Identify which cell holds the provided text, then report its [x, y] central coordinate. 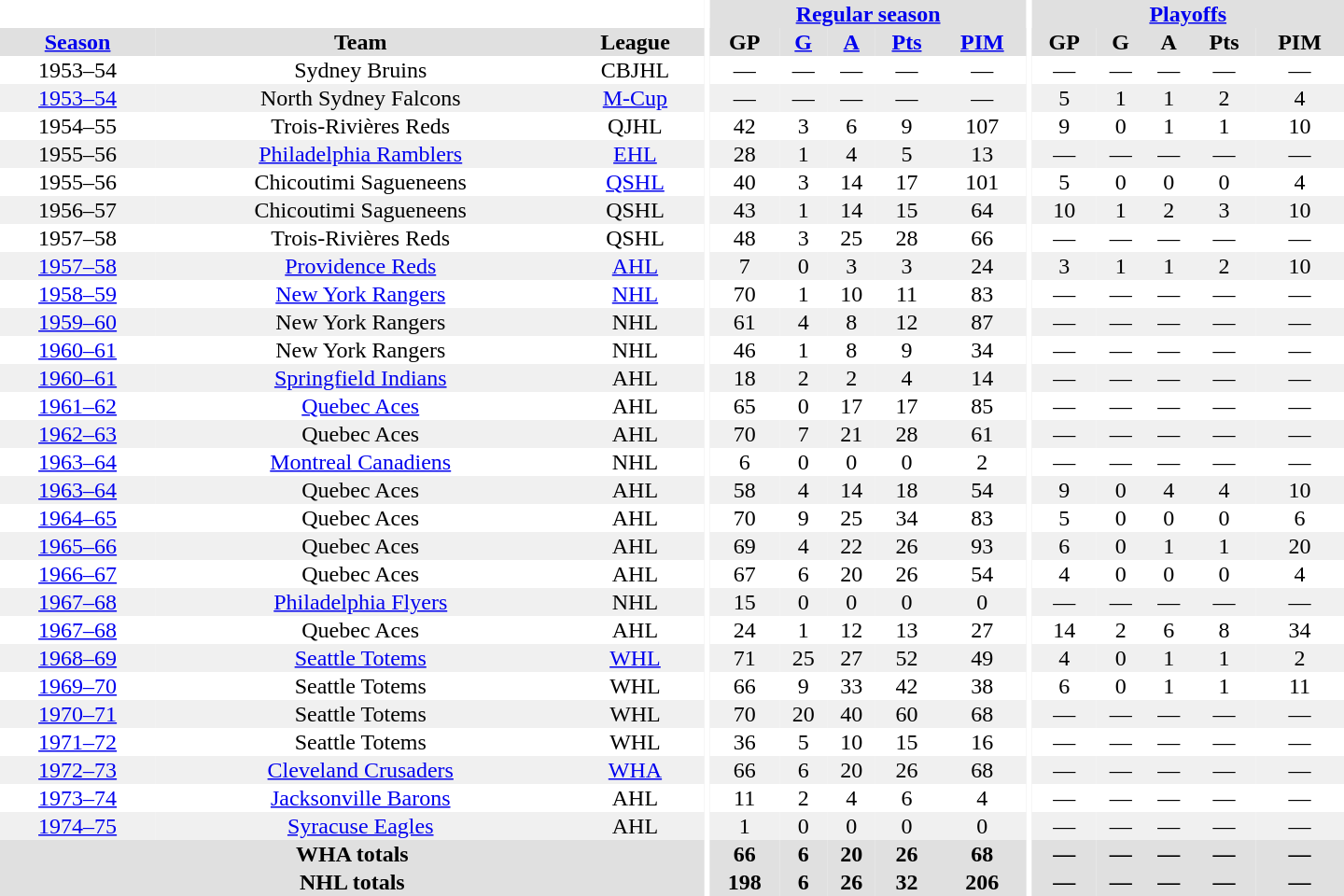
107 [982, 126]
206 [982, 882]
1964–65 [77, 518]
67 [745, 574]
33 [851, 686]
87 [982, 322]
Syracuse Eagles [360, 826]
Playoffs [1188, 14]
1968–69 [77, 658]
60 [907, 714]
48 [745, 238]
Springfield Indians [360, 378]
Regular season [868, 14]
League [635, 42]
Sydney Bruins [360, 70]
1965–66 [77, 546]
WHA totals [353, 854]
EHL [635, 154]
198 [745, 882]
Cleveland Crusaders [360, 770]
1959–60 [77, 322]
Jacksonville Barons [360, 798]
85 [982, 406]
CBJHL [635, 70]
1958–59 [77, 294]
22 [851, 546]
1974–75 [77, 826]
WHA [635, 770]
QJHL [635, 126]
46 [745, 350]
93 [982, 546]
36 [745, 742]
NHL totals [353, 882]
North Sydney Falcons [360, 98]
64 [982, 210]
Philadelphia Ramblers [360, 154]
Team [360, 42]
71 [745, 658]
16 [982, 742]
Season [77, 42]
43 [745, 210]
1956–57 [77, 210]
Philadelphia Flyers [360, 602]
1962–63 [77, 434]
1971–72 [77, 742]
101 [982, 182]
21 [851, 434]
38 [982, 686]
Montreal Canadiens [360, 462]
1966–67 [77, 574]
1972–73 [77, 770]
1973–74 [77, 798]
58 [745, 490]
1961–62 [77, 406]
52 [907, 658]
M-Cup [635, 98]
Providence Reds [360, 266]
49 [982, 658]
32 [907, 882]
1970–71 [77, 714]
1969–70 [77, 686]
65 [745, 406]
1954–55 [77, 126]
69 [745, 546]
